Output the [X, Y] coordinate of the center of the cell containing the given text.  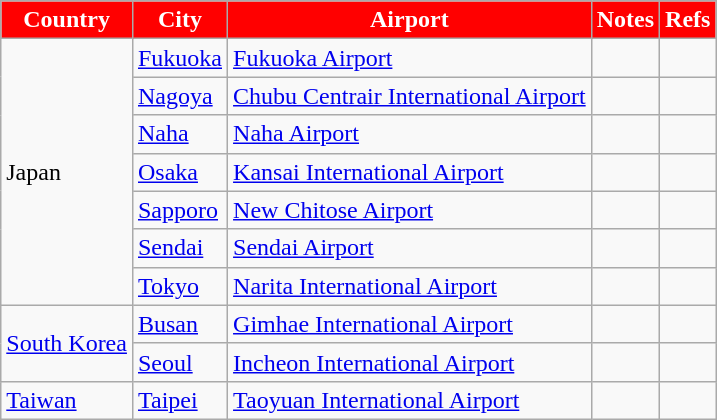
Busan [180, 324]
Naha Airport [410, 134]
Nagoya [180, 96]
Tokyo [180, 286]
Fukuoka Airport [410, 58]
Naha [180, 134]
Osaka [180, 172]
Kansai International Airport [410, 172]
Narita International Airport [410, 286]
Gimhae International Airport [410, 324]
New Chitose Airport [410, 210]
Incheon International Airport [410, 362]
Japan [67, 172]
Fukuoka [180, 58]
Country [67, 20]
Airport [410, 20]
Chubu Centrair International Airport [410, 96]
City [180, 20]
Sendai [180, 248]
South Korea [67, 343]
Sendai Airport [410, 248]
Taoyuan International Airport [410, 400]
Refs [688, 20]
Taipei [180, 400]
Sapporo [180, 210]
Taiwan [67, 400]
Seoul [180, 362]
Notes [625, 20]
